Scan for the cell matching the given text and deliver its [X, Y] coordinate at center. 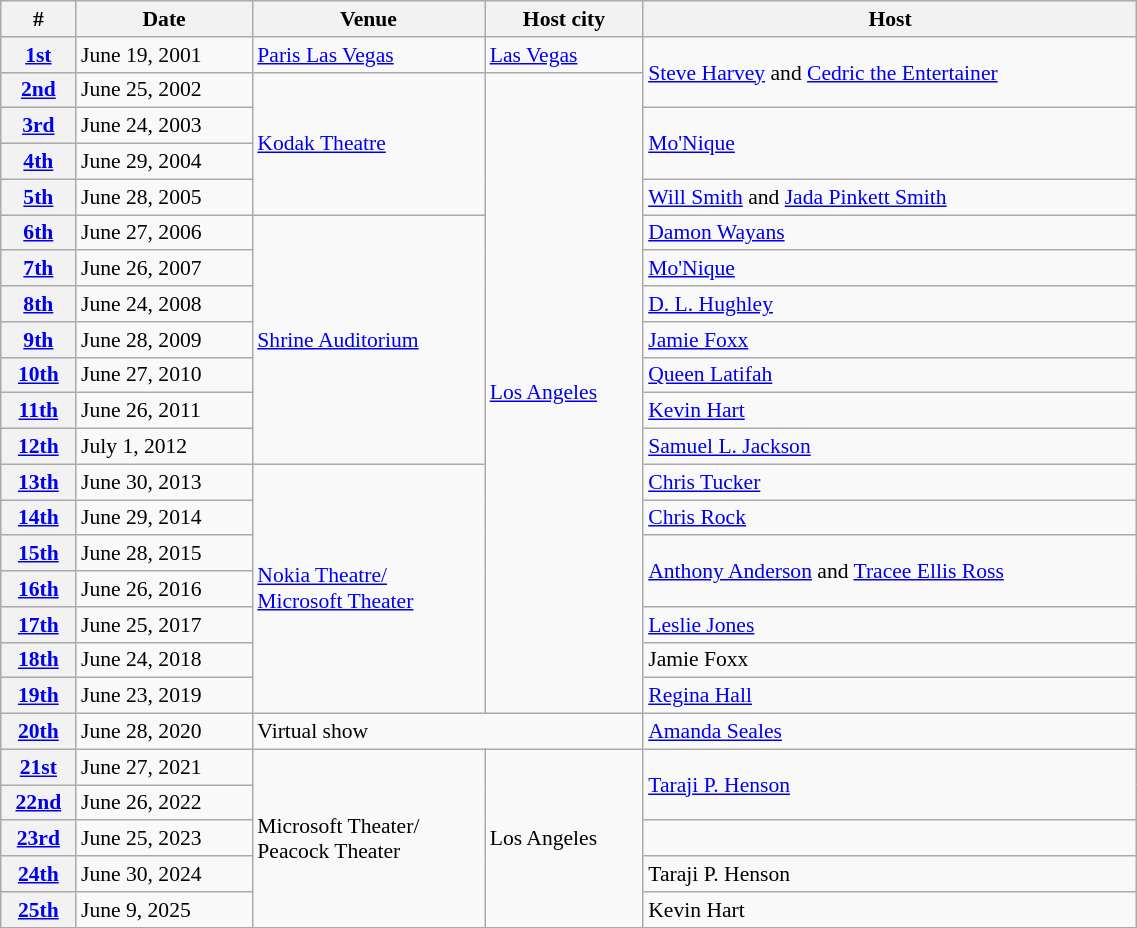
1st [38, 55]
Host city [564, 19]
Samuel L. Jackson [890, 447]
June 26, 2011 [164, 411]
June 24, 2003 [164, 126]
Anthony Anderson and Tracee Ellis Ross [890, 572]
Damon Wayans [890, 233]
18th [38, 660]
Paris Las Vegas [368, 55]
June 27, 2006 [164, 233]
Will Smith and Jada Pinkett Smith [890, 197]
Microsoft Theater/Peacock Theater [368, 838]
June 28, 2005 [164, 197]
Queen Latifah [890, 375]
# [38, 19]
15th [38, 554]
Virtual show [448, 732]
June 30, 2024 [164, 874]
23rd [38, 839]
June 29, 2014 [164, 518]
June 28, 2009 [164, 340]
14th [38, 518]
June 28, 2020 [164, 732]
Leslie Jones [890, 625]
25th [38, 910]
13th [38, 482]
Kodak Theatre [368, 143]
June 25, 2002 [164, 90]
Chris Rock [890, 518]
3rd [38, 126]
Venue [368, 19]
6th [38, 233]
June 28, 2015 [164, 554]
16th [38, 589]
11th [38, 411]
Regina Hall [890, 696]
June 24, 2018 [164, 660]
22nd [38, 803]
June 26, 2007 [164, 269]
June 19, 2001 [164, 55]
June 9, 2025 [164, 910]
June 23, 2019 [164, 696]
10th [38, 375]
Amanda Seales [890, 732]
4th [38, 162]
June 27, 2010 [164, 375]
24th [38, 874]
2nd [38, 90]
8th [38, 304]
D. L. Hughley [890, 304]
19th [38, 696]
July 1, 2012 [164, 447]
June 26, 2016 [164, 589]
Host [890, 19]
Las Vegas [564, 55]
Shrine Auditorium [368, 340]
9th [38, 340]
5th [38, 197]
Date [164, 19]
June 24, 2008 [164, 304]
7th [38, 269]
Chris Tucker [890, 482]
Nokia Theatre/Microsoft Theater [368, 588]
Steve Harvey and Cedric the Entertainer [890, 72]
June 26, 2022 [164, 803]
June 25, 2017 [164, 625]
June 27, 2021 [164, 767]
June 25, 2023 [164, 839]
20th [38, 732]
June 30, 2013 [164, 482]
21st [38, 767]
12th [38, 447]
June 29, 2004 [164, 162]
17th [38, 625]
